From the cell containing the given text, extract its center point as [X, Y] coordinate. 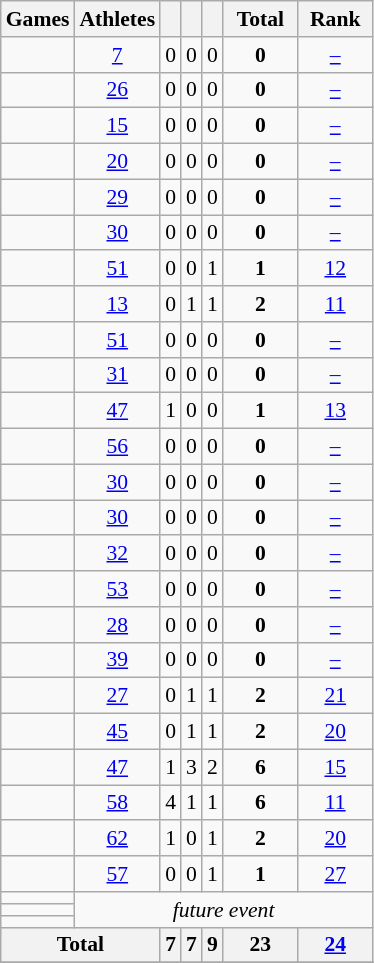
Games [38, 19]
45 [117, 732]
39 [117, 660]
21 [336, 696]
31 [117, 375]
future event [223, 910]
23 [260, 945]
9 [212, 945]
58 [117, 803]
Rank [336, 19]
56 [117, 447]
Athletes [117, 19]
26 [117, 90]
53 [117, 589]
12 [336, 269]
4 [170, 803]
28 [117, 625]
57 [117, 874]
32 [117, 554]
24 [336, 945]
62 [117, 839]
29 [117, 197]
3 [192, 767]
